Identify which cell holds the provided text, then report its [X, Y] central coordinate. 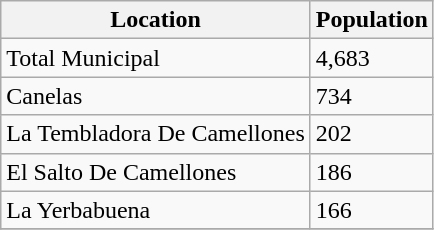
4,683 [372, 58]
Population [372, 20]
202 [372, 134]
186 [372, 172]
La Yerbabuena [156, 210]
El Salto De Camellones [156, 172]
734 [372, 96]
Location [156, 20]
Canelas [156, 96]
Total Municipal [156, 58]
166 [372, 210]
La Tembladora De Camellones [156, 134]
